Find where the given text appears and provide that cell's center as (x, y) coordinate. 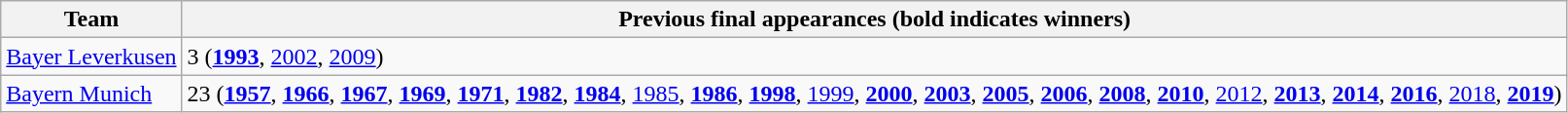
Previous final appearances (bold indicates winners) (875, 19)
Team (91, 19)
3 (1993, 2002, 2009) (875, 56)
Bayer Leverkusen (91, 56)
Bayern Munich (91, 94)
23 (1957, 1966, 1967, 1969, 1971, 1982, 1984, 1985, 1986, 1998, 1999, 2000, 2003, 2005, 2006, 2008, 2010, 2012, 2013, 2014, 2016, 2018, 2019) (875, 94)
